Capture the cell that displays the provided text and extract its (X, Y) central coordinate. 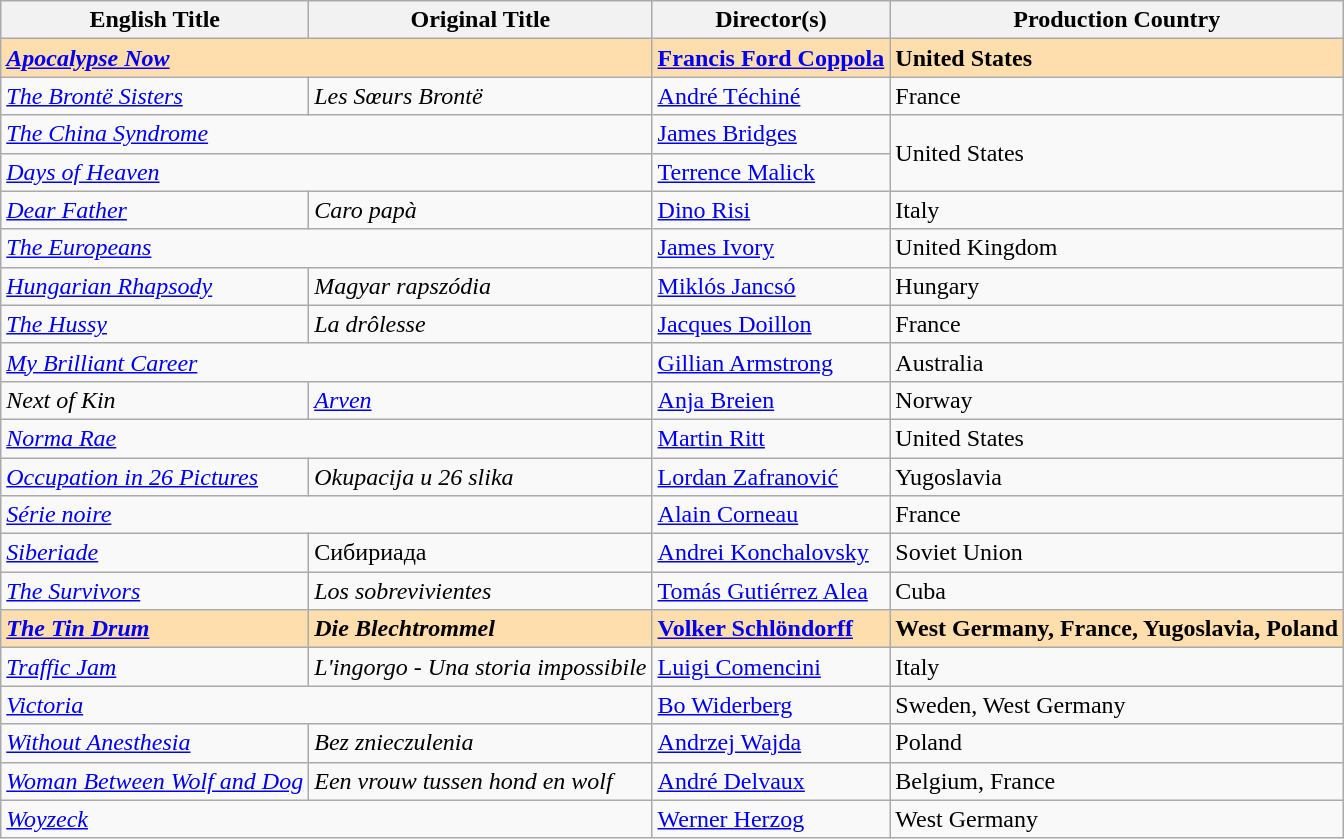
Tomás Gutiérrez Alea (771, 591)
Dear Father (155, 210)
Victoria (326, 705)
Director(s) (771, 20)
Andrzej Wajda (771, 743)
West Germany, France, Yugoslavia, Poland (1117, 629)
Hungarian Rhapsody (155, 286)
Sweden, West Germany (1117, 705)
Miklós Jancsó (771, 286)
Traffic Jam (155, 667)
Original Title (480, 20)
Terrence Malick (771, 172)
Next of Kin (155, 400)
Die Blechtrommel (480, 629)
Jacques Doillon (771, 324)
Bo Widerberg (771, 705)
Norma Rae (326, 438)
Okupacija u 26 slika (480, 477)
The Survivors (155, 591)
Andrei Konchalovsky (771, 553)
Lordan Zafranović (771, 477)
Les Sœurs Brontë (480, 96)
Poland (1117, 743)
Woman Between Wolf and Dog (155, 781)
Production Country (1117, 20)
Сибириада (480, 553)
Woyzeck (326, 819)
Cuba (1117, 591)
Arven (480, 400)
James Bridges (771, 134)
Francis Ford Coppola (771, 58)
The China Syndrome (326, 134)
Dino Risi (771, 210)
La drôlesse (480, 324)
Los sobrevivientes (480, 591)
Soviet Union (1117, 553)
Occupation in 26 Pictures (155, 477)
The Europeans (326, 248)
United Kingdom (1117, 248)
Magyar rapszódia (480, 286)
André Téchiné (771, 96)
Anja Breien (771, 400)
Luigi Comencini (771, 667)
Yugoslavia (1117, 477)
The Hussy (155, 324)
Days of Heaven (326, 172)
Volker Schlöndorff (771, 629)
Gillian Armstrong (771, 362)
Alain Corneau (771, 515)
Belgium, France (1117, 781)
Apocalypse Now (326, 58)
Siberiade (155, 553)
André Delvaux (771, 781)
My Brilliant Career (326, 362)
Without Anesthesia (155, 743)
Norway (1117, 400)
L'ingorgo - Una storia impossibile (480, 667)
Een vrouw tussen hond en wolf (480, 781)
English Title (155, 20)
The Tin Drum (155, 629)
Martin Ritt (771, 438)
Série noire (326, 515)
Australia (1117, 362)
West Germany (1117, 819)
James Ivory (771, 248)
Bez znieczulenia (480, 743)
Hungary (1117, 286)
The Brontë Sisters (155, 96)
Caro papà (480, 210)
Werner Herzog (771, 819)
